Detect which cell encompasses the target text, then output its [X, Y] center coordinate. 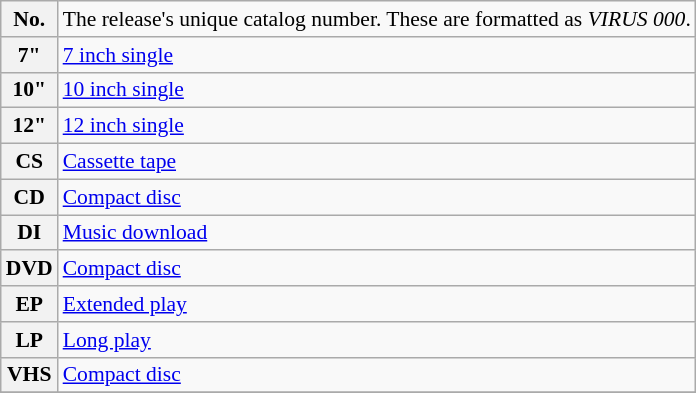
12" [30, 126]
The release's unique catalog number. These are formatted as VIRUS 000. [377, 19]
EP [30, 304]
Extended play [377, 304]
CS [30, 162]
CD [30, 197]
VHS [30, 375]
DI [30, 233]
Cassette tape [377, 162]
No. [30, 19]
Long play [377, 340]
LP [30, 340]
Music download [377, 233]
12 inch single [377, 126]
10 inch single [377, 90]
7" [30, 55]
DVD [30, 269]
10" [30, 90]
7 inch single [377, 55]
